Capture the cell that displays the provided text and extract its (x, y) central coordinate. 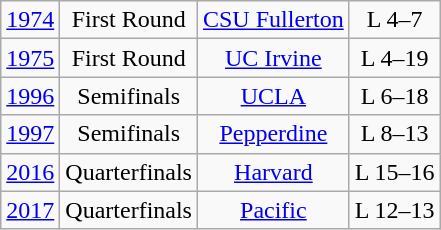
L 12–13 (394, 210)
1997 (30, 134)
1974 (30, 20)
L 4–19 (394, 58)
2017 (30, 210)
L 6–18 (394, 96)
1975 (30, 58)
UC Irvine (273, 58)
2016 (30, 172)
Pacific (273, 210)
L 4–7 (394, 20)
UCLA (273, 96)
L 8–13 (394, 134)
CSU Fullerton (273, 20)
L 15–16 (394, 172)
1996 (30, 96)
Harvard (273, 172)
Pepperdine (273, 134)
